Output the (X, Y) coordinate of the center of the cell containing the given text.  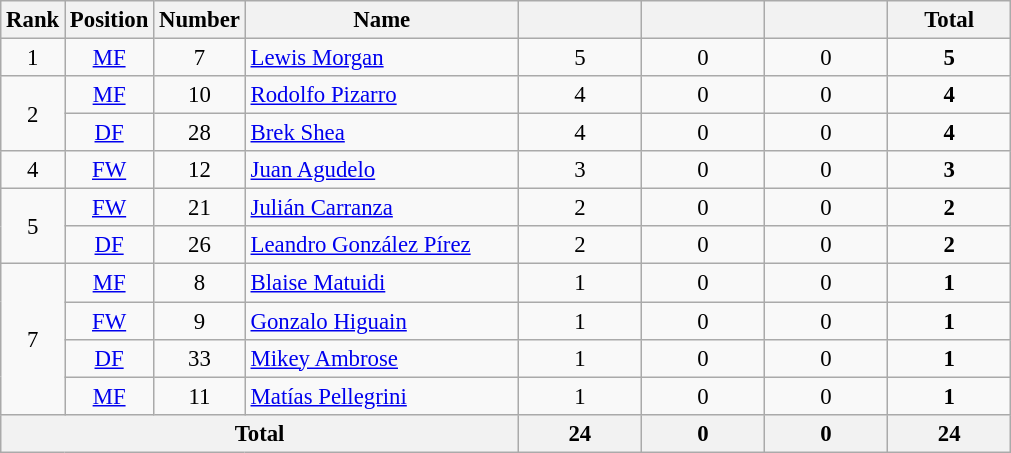
Brek Shea (382, 133)
Julián Carranza (382, 208)
21 (200, 208)
12 (200, 170)
Gonzalo Higuain (382, 321)
10 (200, 95)
9 (200, 321)
Leandro González Pírez (382, 245)
26 (200, 245)
Name (382, 20)
Position (110, 20)
Rodolfo Pizarro (382, 95)
Rank (33, 20)
Juan Agudelo (382, 170)
28 (200, 133)
Matías Pellegrini (382, 396)
Number (200, 20)
Mikey Ambrose (382, 358)
Lewis Morgan (382, 58)
Blaise Matuidi (382, 283)
11 (200, 396)
33 (200, 358)
8 (200, 283)
